Extract the [X, Y] coordinate from the center of the cell holding the provided text.  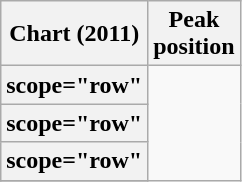
Peakposition [194, 34]
Chart (2011) [74, 34]
